Determine the (X, Y) coordinate at the center of the cell enclosing the given text.  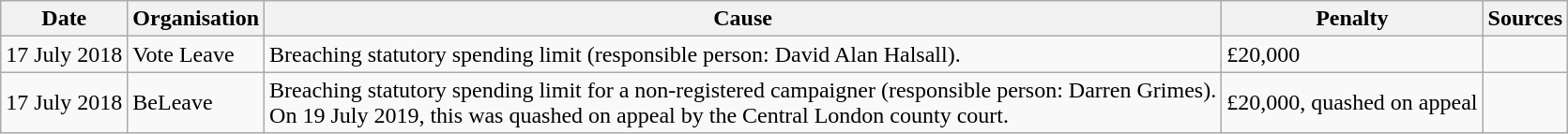
£20,000 (1352, 54)
Sources (1526, 19)
Penalty (1352, 19)
Organisation (196, 19)
BeLeave (196, 103)
Vote Leave (196, 54)
Cause (743, 19)
£20,000, quashed on appeal (1352, 103)
Date (64, 19)
Breaching statutory spending limit (responsible person: David Alan Halsall). (743, 54)
